Search for the cell housing the specified text and yield its [X, Y] center coordinate. 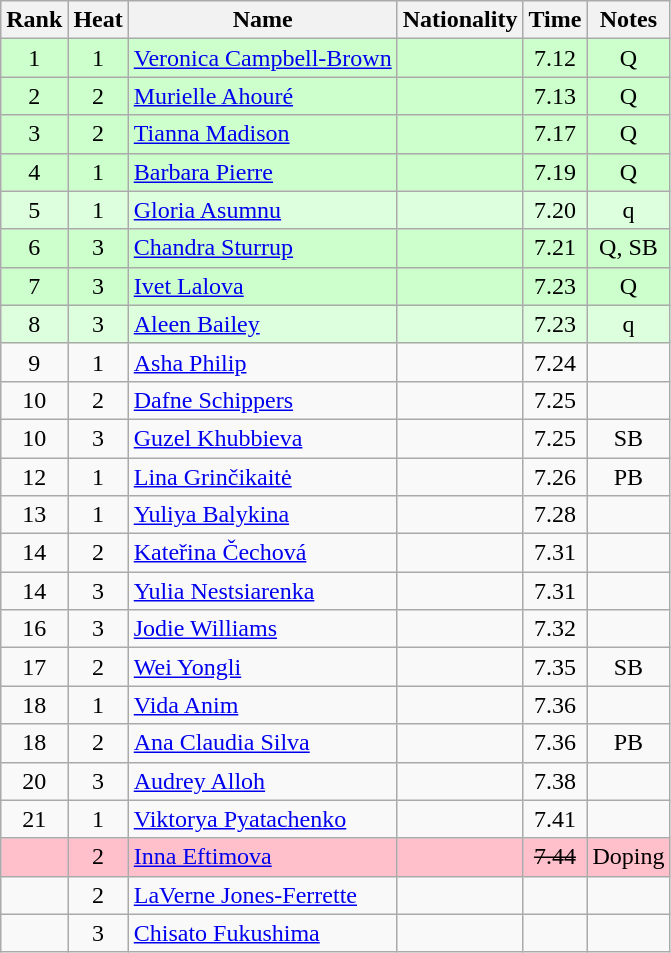
Yulia Nestsiarenka [262, 591]
9 [34, 362]
13 [34, 515]
Nationality [460, 20]
7.26 [555, 477]
Viktorya Pyatachenko [262, 819]
7.20 [555, 210]
7.24 [555, 362]
Ana Claudia Silva [262, 743]
Rank [34, 20]
7.44 [555, 857]
7.12 [555, 58]
Gloria Asumnu [262, 210]
21 [34, 819]
20 [34, 781]
7.19 [555, 172]
Ivet Lalova [262, 286]
Guzel Khubbieva [262, 438]
Wei Yongli [262, 667]
Audrey Alloh [262, 781]
7.28 [555, 515]
Aleen Bailey [262, 324]
7.13 [555, 96]
7.17 [555, 134]
Murielle Ahouré [262, 96]
7.32 [555, 629]
Doping [628, 857]
12 [34, 477]
Yuliya Balykina [262, 515]
Q, SB [628, 248]
LaVerne Jones-Ferrette [262, 895]
17 [34, 667]
Tianna Madison [262, 134]
Name [262, 20]
7 [34, 286]
7.41 [555, 819]
Lina Grinčikaitė [262, 477]
6 [34, 248]
Asha Philip [262, 362]
Veronica Campbell-Brown [262, 58]
Heat [98, 20]
7.38 [555, 781]
Inna Eftimova [262, 857]
7.35 [555, 667]
Vida Anim [262, 705]
Chandra Sturrup [262, 248]
Dafne Schippers [262, 400]
Jodie Williams [262, 629]
8 [34, 324]
Time [555, 20]
7.21 [555, 248]
Notes [628, 20]
5 [34, 210]
Kateřina Čechová [262, 553]
Barbara Pierre [262, 172]
16 [34, 629]
4 [34, 172]
Chisato Fukushima [262, 933]
